Provide the (x, y) coordinate of the cell's center where the given text is located.  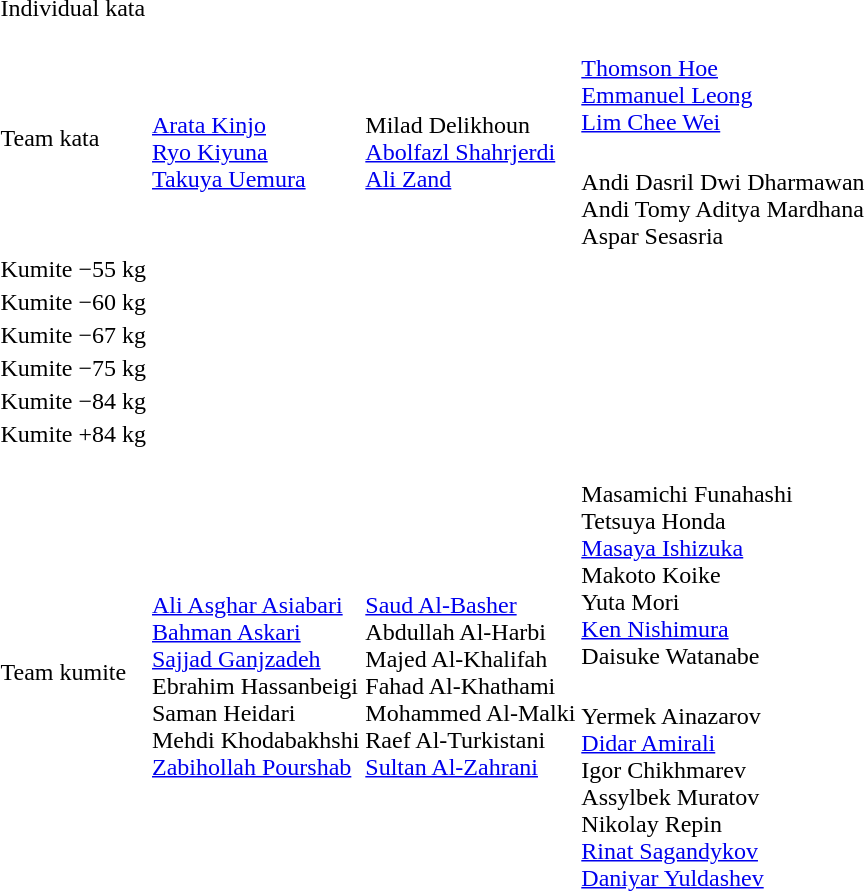
Milad DelikhounAbolfazl ShahrjerdiAli Zand (470, 138)
Arata KinjoRyo KiyunaTakuya Uemura (256, 138)
